Scan for the cell matching the given text and deliver its [x, y] coordinate at center. 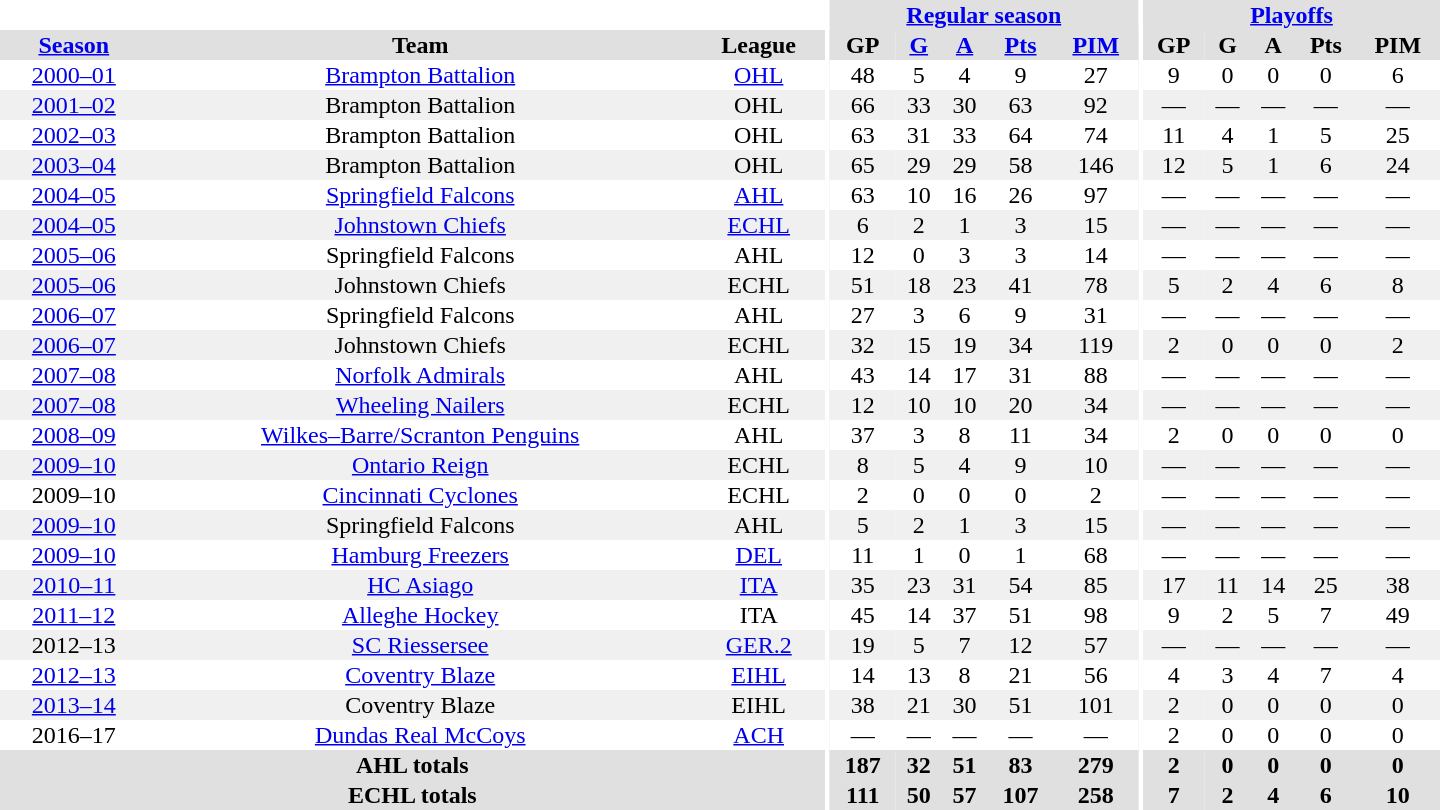
20 [1020, 405]
2016–17 [74, 735]
24 [1398, 165]
SC Riessersee [420, 645]
88 [1096, 375]
78 [1096, 285]
56 [1096, 675]
2011–12 [74, 615]
66 [863, 105]
Ontario Reign [420, 465]
98 [1096, 615]
Playoffs [1292, 15]
97 [1096, 195]
41 [1020, 285]
HC Asiago [420, 585]
League [759, 45]
119 [1096, 345]
Norfolk Admirals [420, 375]
43 [863, 375]
2003–04 [74, 165]
Hamburg Freezers [420, 555]
258 [1096, 795]
58 [1020, 165]
DEL [759, 555]
Alleghe Hockey [420, 615]
18 [919, 285]
Cincinnati Cyclones [420, 495]
146 [1096, 165]
2013–14 [74, 705]
Wheeling Nailers [420, 405]
AHL totals [412, 765]
101 [1096, 705]
16 [965, 195]
2010–11 [74, 585]
64 [1020, 135]
ECHL totals [412, 795]
83 [1020, 765]
Wilkes–Barre/Scranton Penguins [420, 435]
54 [1020, 585]
2001–02 [74, 105]
111 [863, 795]
26 [1020, 195]
74 [1096, 135]
Season [74, 45]
2008–09 [74, 435]
85 [1096, 585]
279 [1096, 765]
2000–01 [74, 75]
ACH [759, 735]
187 [863, 765]
35 [863, 585]
68 [1096, 555]
107 [1020, 795]
13 [919, 675]
49 [1398, 615]
92 [1096, 105]
Team [420, 45]
Regular season [984, 15]
50 [919, 795]
2002–03 [74, 135]
Dundas Real McCoys [420, 735]
48 [863, 75]
GER.2 [759, 645]
45 [863, 615]
65 [863, 165]
